Return (x, y) of the center of cell containing provided text 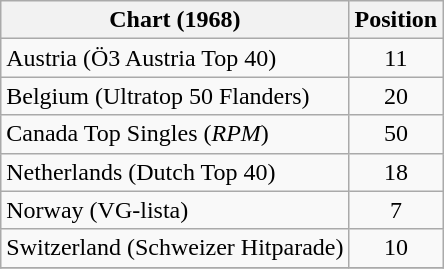
10 (396, 248)
7 (396, 210)
50 (396, 134)
Belgium (Ultratop 50 Flanders) (175, 96)
Netherlands (Dutch Top 40) (175, 172)
Norway (VG-lista) (175, 210)
Austria (Ö3 Austria Top 40) (175, 58)
18 (396, 172)
Position (396, 20)
Canada Top Singles (RPM) (175, 134)
11 (396, 58)
Switzerland (Schweizer Hitparade) (175, 248)
Chart (1968) (175, 20)
20 (396, 96)
